Pinpoint the cell where the given text exists, returning its (X, Y) midpoint coordinate. 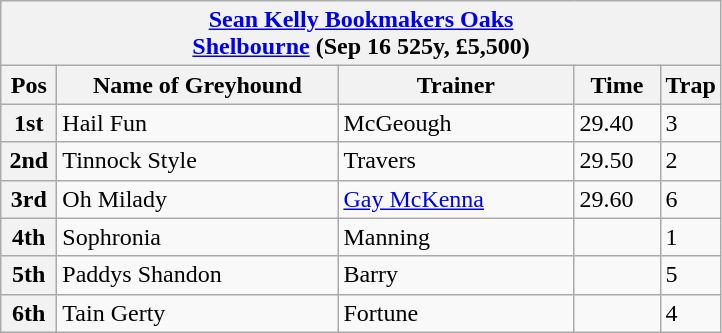
3 (690, 123)
Hail Fun (198, 123)
Travers (456, 161)
Pos (29, 85)
Barry (456, 275)
29.50 (617, 161)
Tinnock Style (198, 161)
Sean Kelly Bookmakers Oaks Shelbourne (Sep 16 525y, £5,500) (362, 34)
McGeough (456, 123)
4 (690, 313)
Trainer (456, 85)
5th (29, 275)
Tain Gerty (198, 313)
3rd (29, 199)
29.40 (617, 123)
Manning (456, 237)
Paddys Shandon (198, 275)
6 (690, 199)
Fortune (456, 313)
Name of Greyhound (198, 85)
Trap (690, 85)
5 (690, 275)
Oh Milady (198, 199)
2nd (29, 161)
1 (690, 237)
1st (29, 123)
29.60 (617, 199)
6th (29, 313)
Time (617, 85)
2 (690, 161)
Sophronia (198, 237)
4th (29, 237)
Gay McKenna (456, 199)
